Provide the [x, y] coordinate of the cell's center where the given text is located.  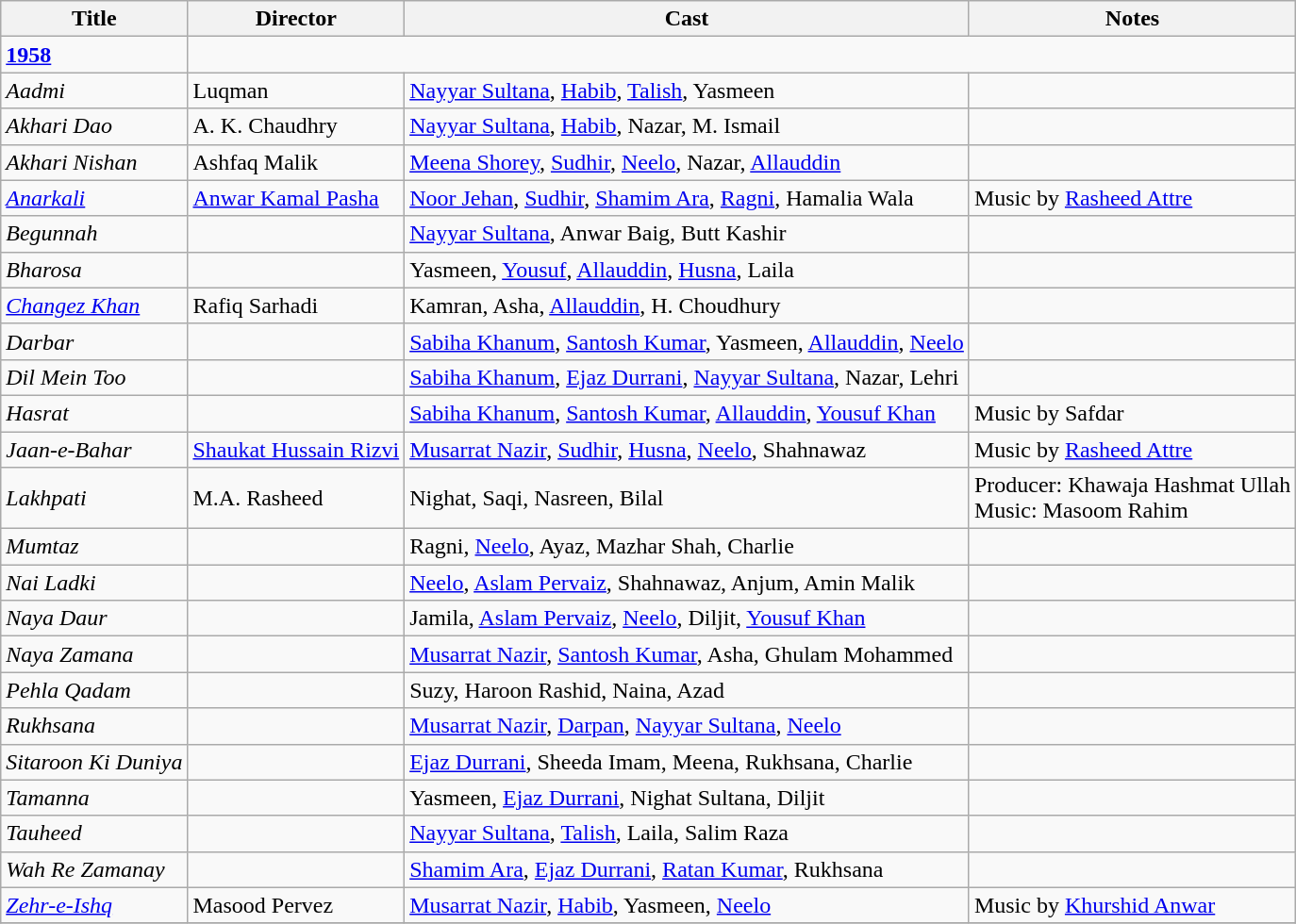
Kamran, Asha, Allauddin, H. Choudhury [687, 305]
Luqman [296, 91]
Suzy, Haroon Rashid, Naina, Azad [687, 690]
Sitaroon Ki Duniya [94, 762]
Yasmeen, Ejaz Durrani, Nighat Sultana, Diljit [687, 798]
Nayyar Sultana, Habib, Talish, Yasmeen [687, 91]
Naya Daur [94, 619]
Begunnah [94, 234]
Sabiha Khanum, Santosh Kumar, Yasmeen, Allauddin, Neelo [687, 341]
Masood Pervez [296, 905]
Rafiq Sarhadi [296, 305]
Nai Ladki [94, 583]
Changez Khan [94, 305]
Dil Mein Too [94, 377]
Nighat, Saqi, Nasreen, Bilal [687, 498]
Ashfaq Malik [296, 162]
Lakhpati [94, 498]
Notes [1132, 19]
Jaan-e-Bahar [94, 450]
Meena Shorey, Sudhir, Neelo, Nazar, Allauddin [687, 162]
Sabiha Khanum, Santosh Kumar, Allauddin, Yousuf Khan [687, 413]
Cast [687, 19]
Anarkali [94, 198]
A. K. Chaudhry [296, 126]
Anwar Kamal Pasha [296, 198]
Musarrat Nazir, Sudhir, Husna, Neelo, Shahnawaz [687, 450]
Tamanna [94, 798]
Akhari Nishan [94, 162]
Nayyar Sultana, Talish, Laila, Salim Raza [687, 833]
Musarrat Nazir, Habib, Yasmeen, Neelo [687, 905]
Musarrat Nazir, Santosh Kumar, Asha, Ghulam Mohammed [687, 654]
Darbar [94, 341]
Nayyar Sultana, Habib, Nazar, M. Ismail [687, 126]
Title [94, 19]
Akhari Dao [94, 126]
M.A. Rasheed [296, 498]
Director [296, 19]
Hasrat [94, 413]
Shamim Ara, Ejaz Durrani, Ratan Kumar, Rukhsana [687, 869]
Rukhsana [94, 726]
Bharosa [94, 270]
Zehr-e-Ishq [94, 905]
Yasmeen, Yousuf, Allauddin, Husna, Laila [687, 270]
Musarrat Nazir, Darpan, Nayyar Sultana, Neelo [687, 726]
Sabiha Khanum, Ejaz Durrani, Nayyar Sultana, Nazar, Lehri [687, 377]
Jamila, Aslam Pervaiz, Neelo, Diljit, Yousuf Khan [687, 619]
Tauheed [94, 833]
Pehla Qadam [94, 690]
Music by Khurshid Anwar [1132, 905]
Producer: Khawaja Hashmat UllahMusic: Masoom Rahim [1132, 498]
Mumtaz [94, 547]
Ejaz Durrani, Sheeda Imam, Meena, Rukhsana, Charlie [687, 762]
Wah Re Zamanay [94, 869]
Ragni, Neelo, Ayaz, Mazhar Shah, Charlie [687, 547]
Nayyar Sultana, Anwar Baig, Butt Kashir [687, 234]
Neelo, Aslam Pervaiz, Shahnawaz, Anjum, Amin Malik [687, 583]
Noor Jehan, Sudhir, Shamim Ara, Ragni, Hamalia Wala [687, 198]
Music by Safdar [1132, 413]
Aadmi [94, 91]
1958 [94, 55]
Shaukat Hussain Rizvi [296, 450]
Naya Zamana [94, 654]
